Extract the (X, Y) coordinate from the center of the cell holding the provided text.  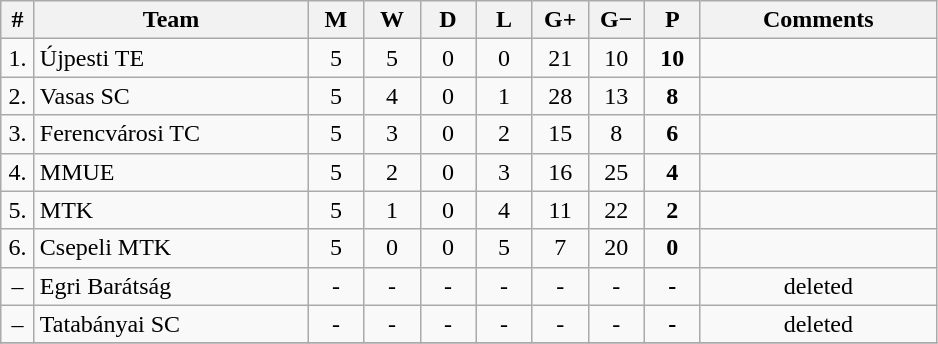
Ferencvárosi TC (171, 134)
2. (18, 96)
Újpesti TE (171, 58)
Tatabányai SC (171, 324)
# (18, 20)
MMUE (171, 172)
13 (616, 96)
D (448, 20)
25 (616, 172)
21 (560, 58)
28 (560, 96)
16 (560, 172)
Egri Barátság (171, 286)
Team (171, 20)
20 (616, 248)
22 (616, 210)
5. (18, 210)
11 (560, 210)
7 (560, 248)
Comments (818, 20)
P (672, 20)
6. (18, 248)
1. (18, 58)
Vasas SC (171, 96)
Csepeli MTK (171, 248)
G+ (560, 20)
G− (616, 20)
3. (18, 134)
4. (18, 172)
M (336, 20)
MTK (171, 210)
15 (560, 134)
6 (672, 134)
W (392, 20)
L (504, 20)
